Extract the (x, y) coordinate from the center of the cell holding the provided text.  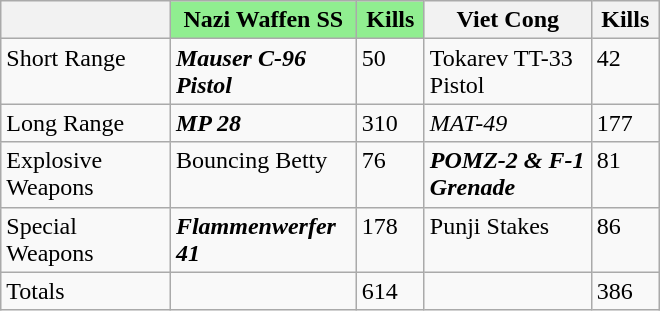
Explosive Weapons (86, 174)
76 (390, 174)
Flammenwerfer 41 (263, 240)
Short Range (86, 72)
86 (625, 240)
Bouncing Betty (263, 174)
Tokarev TT-33 Pistol (508, 72)
178 (390, 240)
50 (390, 72)
Long Range (86, 123)
310 (390, 123)
Punji Stakes (508, 240)
Viet Cong (508, 20)
MAT-49 (508, 123)
42 (625, 72)
MP 28 (263, 123)
POMZ-2 & F-1 Grenade (508, 174)
614 (390, 291)
Totals (86, 291)
177 (625, 123)
Nazi Waffen SS (263, 20)
81 (625, 174)
Special Weapons (86, 240)
386 (625, 291)
Mauser C-96 Pistol (263, 72)
